Detect which cell encompasses the target text, then output its (x, y) center coordinate. 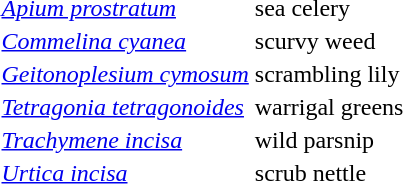
Commelina cyanea (125, 41)
Geitonoplesium cymosum (125, 74)
Trachymene incisa (125, 140)
Tetragonia tetragonoides (125, 107)
